Locate the cell with the specified text and output its (x, y) center coordinate. 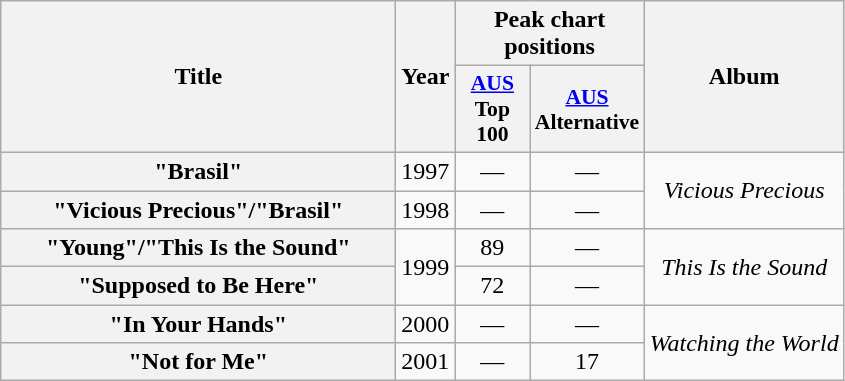
Watching the World (744, 343)
AUSAlternative (587, 110)
AUS Top 100 (492, 110)
89 (492, 248)
"Supposed to Be Here" (198, 286)
"Brasil" (198, 171)
"Young"/"This Is the Sound" (198, 248)
"Vicious Precious"/"Brasil" (198, 209)
Year (426, 77)
1998 (426, 209)
2000 (426, 324)
"In Your Hands" (198, 324)
17 (587, 362)
72 (492, 286)
1999 (426, 267)
1997 (426, 171)
2001 (426, 362)
Title (198, 77)
This Is the Sound (744, 267)
Peak chart positions (550, 34)
"Not for Me" (198, 362)
Vicious Precious (744, 190)
Album (744, 77)
